Determine the (x, y) coordinate at the center of the cell enclosing the given text.  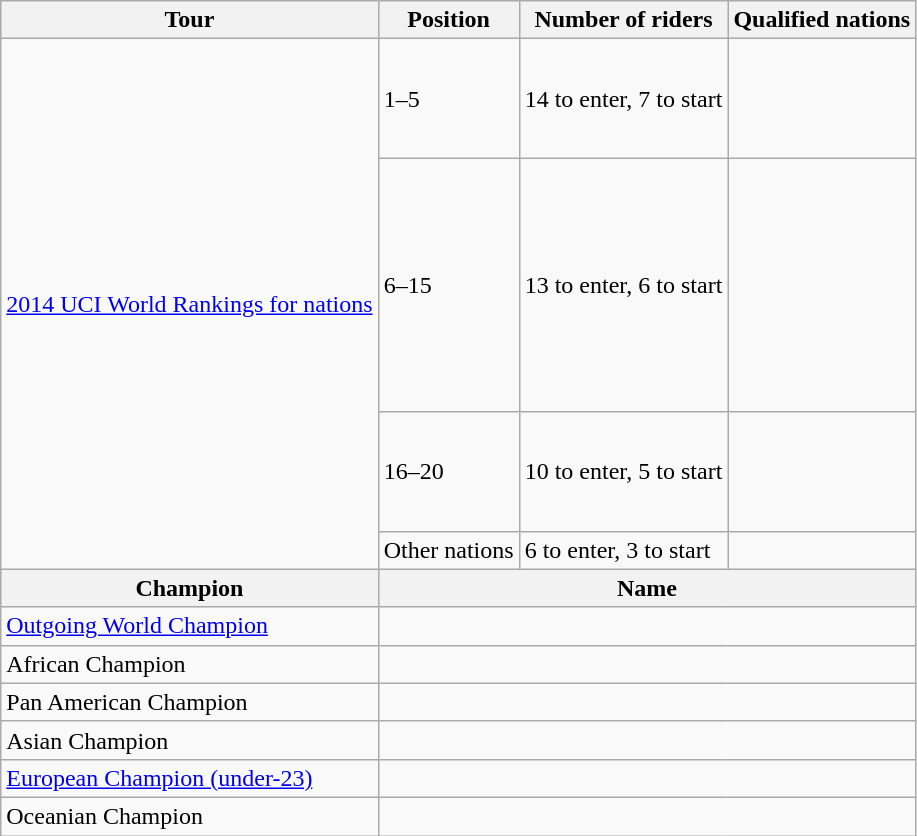
Other nations (448, 550)
Pan American Champion (190, 702)
Number of riders (624, 20)
Asian Champion (190, 740)
Oceanian Champion (190, 816)
6 to enter, 3 to start (624, 550)
13 to enter, 6 to start (624, 285)
16–20 (448, 472)
European Champion (under-23) (190, 778)
Position (448, 20)
Outgoing World Champion (190, 626)
Tour (190, 20)
14 to enter, 7 to start (624, 98)
6–15 (448, 285)
2014 UCI World Rankings for nations (190, 304)
Name (647, 588)
African Champion (190, 664)
Qualified nations (822, 20)
1–5 (448, 98)
10 to enter, 5 to start (624, 472)
Champion (190, 588)
